Find where the given text appears and provide that cell's center as [x, y] coordinate. 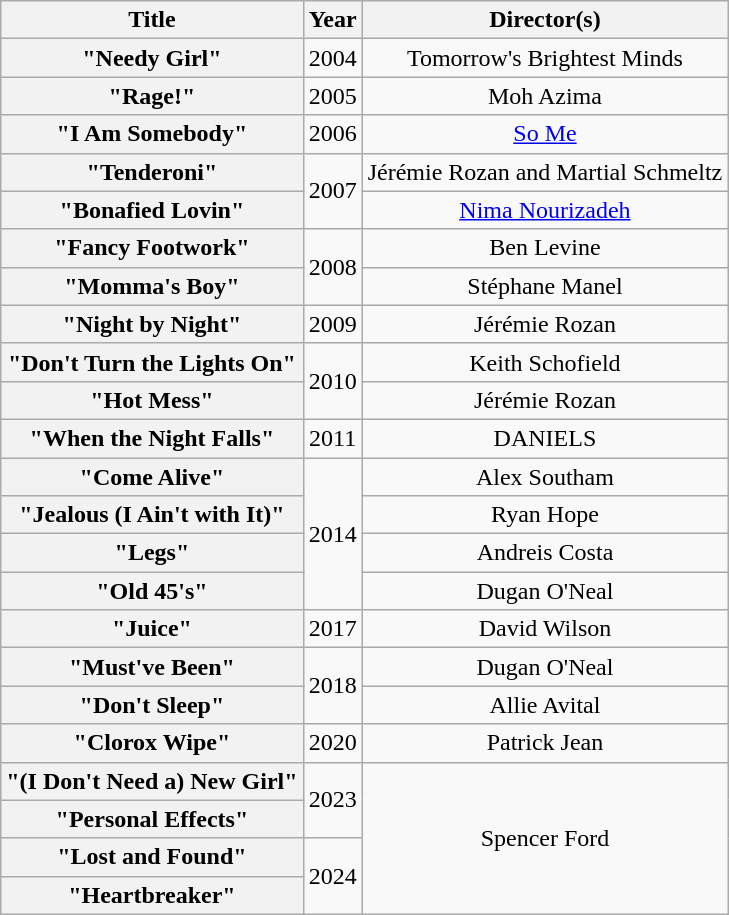
2024 [332, 876]
Allie Avital [545, 705]
Nima Nourizadeh [545, 210]
2005 [332, 96]
2010 [332, 381]
"Bonafied Lovin" [152, 210]
Title [152, 20]
"Clorox Wipe" [152, 743]
Alex Southam [545, 477]
"I Am Somebody" [152, 134]
"Hot Mess" [152, 400]
2011 [332, 438]
2006 [332, 134]
Jérémie Rozan and Martial Schmeltz [545, 172]
"Momma's Boy" [152, 286]
Director(s) [545, 20]
Spencer Ford [545, 838]
"Night by Night" [152, 324]
2008 [332, 267]
"Don't Turn the Lights On" [152, 362]
"(I Don't Need a) New Girl" [152, 781]
Year [332, 20]
2018 [332, 686]
Tomorrow's Brightest Minds [545, 58]
2020 [332, 743]
2009 [332, 324]
2017 [332, 629]
Keith Schofield [545, 362]
"Heartbreaker" [152, 895]
2004 [332, 58]
"Juice" [152, 629]
Ryan Hope [545, 515]
DANIELS [545, 438]
Andreis Costa [545, 553]
David Wilson [545, 629]
Moh Azima [545, 96]
2014 [332, 534]
2007 [332, 191]
"Rage!" [152, 96]
2023 [332, 800]
Patrick Jean [545, 743]
"Personal Effects" [152, 819]
"Come Alive" [152, 477]
"Fancy Footwork" [152, 248]
"When the Night Falls" [152, 438]
So Me [545, 134]
"Legs" [152, 553]
"Jealous (I Ain't with It)" [152, 515]
"Don't Sleep" [152, 705]
Stéphane Manel [545, 286]
"Lost and Found" [152, 857]
"Needy Girl" [152, 58]
"Must've Been" [152, 667]
"Old 45's" [152, 591]
"Tenderoni" [152, 172]
Ben Levine [545, 248]
